Determine the (x, y) coordinate at the center of the cell enclosing the given text.  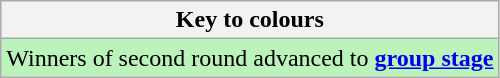
Winners of second round advanced to group stage (250, 58)
Key to colours (250, 20)
